Provide the (x, y) coordinate of the cell's center where the given text is located.  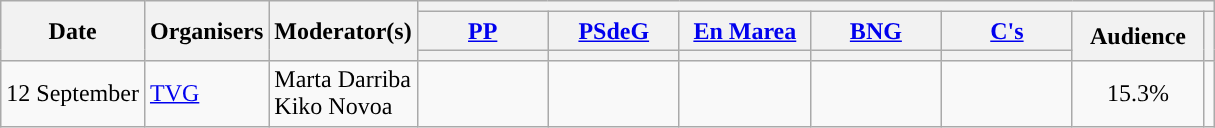
C's (1006, 31)
PP (482, 31)
Organisers (206, 31)
TVG (206, 94)
Moderator(s) (343, 31)
BNG (876, 31)
PSdeG (614, 31)
12 September (73, 94)
En Marea (744, 31)
Marta DarribaKiko Novoa (343, 94)
15.3% (1138, 94)
Date (73, 31)
Audience (1138, 36)
